Scan for the cell matching the given text and deliver its (X, Y) coordinate at center. 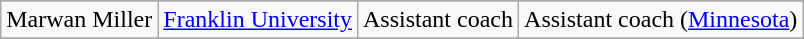
Franklin University (258, 20)
Assistant coach (Minnesota) (661, 20)
Marwan Miller (80, 20)
Assistant coach (438, 20)
